Extract the [x, y] coordinate from the center of the cell holding the provided text.  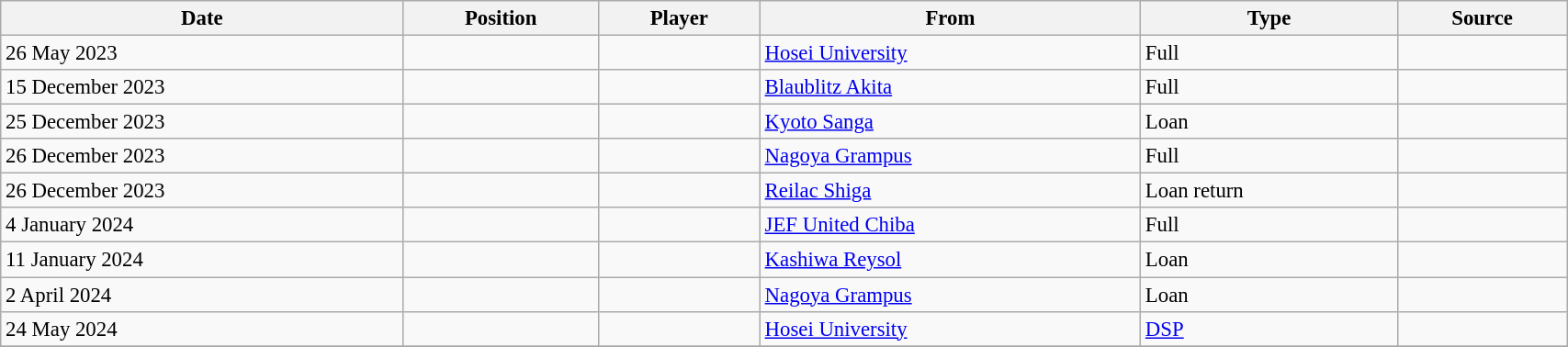
Position [501, 18]
Loan return [1269, 191]
JEF United Chiba [950, 225]
15 December 2023 [202, 87]
24 May 2024 [202, 329]
Blaublitz Akita [950, 87]
2 April 2024 [202, 295]
DSP [1269, 329]
From [950, 18]
Kashiwa Reysol [950, 260]
Reilac Shiga [950, 191]
Date [202, 18]
26 May 2023 [202, 53]
11 January 2024 [202, 260]
Player [679, 18]
Kyoto Sanga [950, 122]
Type [1269, 18]
4 January 2024 [202, 225]
25 December 2023 [202, 122]
Source [1483, 18]
